Identify which cell holds the provided text, then report its [X, Y] central coordinate. 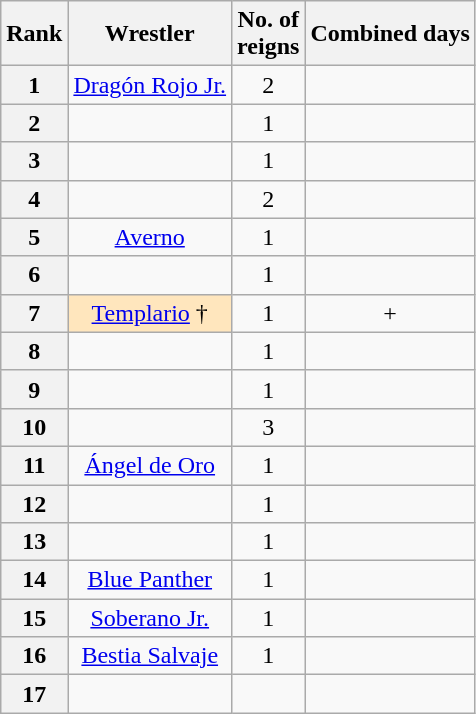
Dragón Rojo Jr. [150, 85]
15 [34, 618]
8 [34, 351]
Ángel de Oro [150, 465]
Blue Panther [150, 580]
Combined days [390, 34]
16 [34, 656]
7 [34, 313]
+ [390, 313]
Soberano Jr. [150, 618]
17 [34, 694]
13 [34, 542]
No. ofreigns [268, 34]
11 [34, 465]
Wrestler [150, 34]
6 [34, 275]
14 [34, 580]
Bestia Salvaje [150, 656]
Averno [150, 237]
5 [34, 237]
12 [34, 503]
Templario † [150, 313]
Rank [34, 34]
10 [34, 427]
9 [34, 389]
4 [34, 199]
